Detect which cell encompasses the target text, then output its (X, Y) center coordinate. 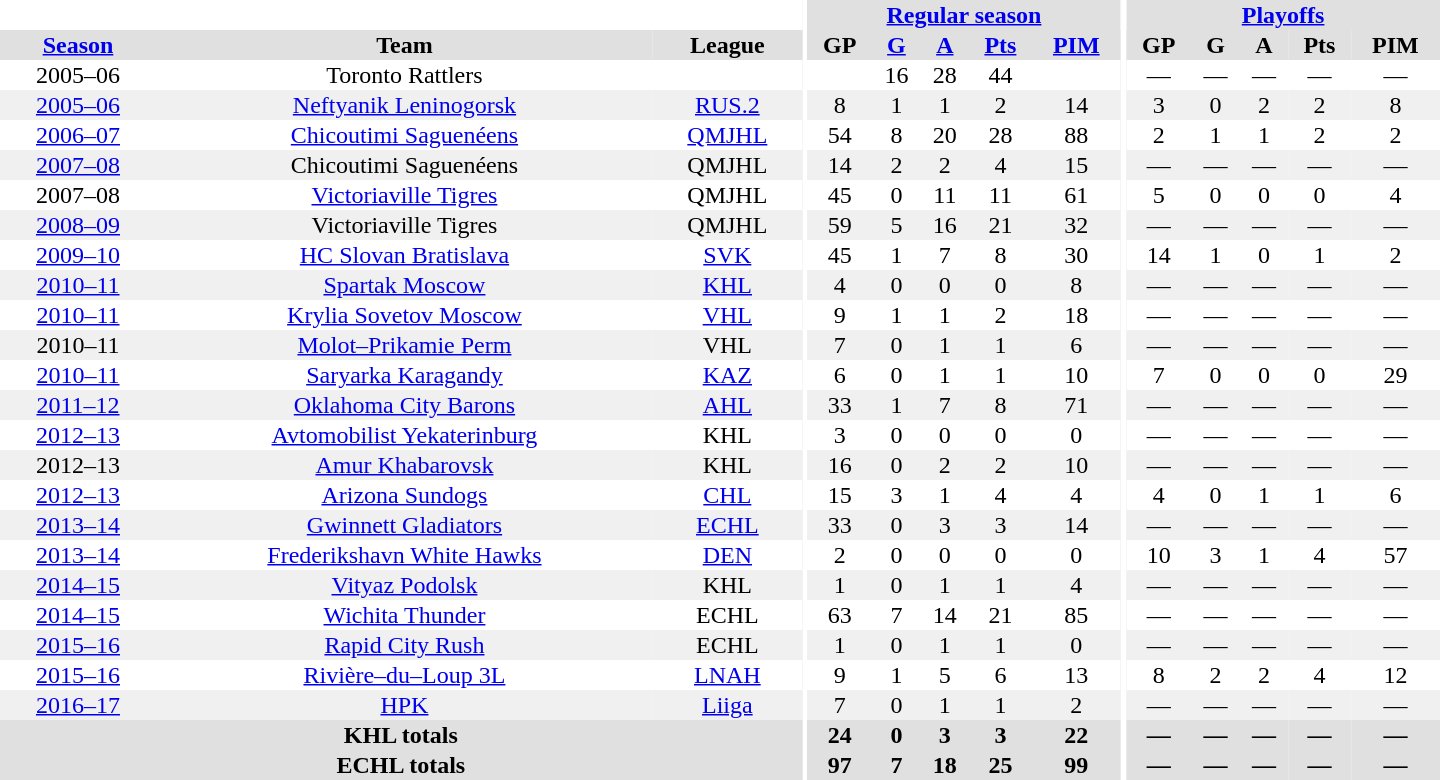
99 (1076, 765)
Season (78, 45)
29 (1396, 375)
2011–12 (78, 405)
LNAH (728, 675)
DEN (728, 555)
32 (1076, 225)
Toronto Rattlers (404, 75)
2006–07 (78, 135)
KHL totals (401, 735)
71 (1076, 405)
Molot–Prikamie Perm (404, 345)
CHL (728, 495)
HPK (404, 705)
Regular season (964, 15)
57 (1396, 555)
Avtomobilist Yekaterinburg (404, 435)
Team (404, 45)
2016–17 (78, 705)
Neftyanik Leninogorsk (404, 105)
HC Slovan Bratislava (404, 255)
54 (840, 135)
88 (1076, 135)
ECHL totals (401, 765)
30 (1076, 255)
12 (1396, 675)
RUS.2 (728, 105)
Oklahoma City Barons (404, 405)
Frederikshavn White Hawks (404, 555)
Spartak Moscow (404, 285)
22 (1076, 735)
Vityaz Podolsk (404, 585)
44 (1000, 75)
SVK (728, 255)
2009–10 (78, 255)
Saryarka Karagandy (404, 375)
Wichita Thunder (404, 615)
61 (1076, 195)
2008–09 (78, 225)
Gwinnett Gladiators (404, 525)
Rivière–du–Loup 3L (404, 675)
59 (840, 225)
Amur Khabarovsk (404, 465)
Arizona Sundogs (404, 495)
97 (840, 765)
Rapid City Rush (404, 645)
League (728, 45)
AHL (728, 405)
13 (1076, 675)
24 (840, 735)
25 (1000, 765)
85 (1076, 615)
20 (945, 135)
Playoffs (1283, 15)
63 (840, 615)
KAZ (728, 375)
Krylia Sovetov Moscow (404, 315)
Liiga (728, 705)
